Locate the cell with the specified text and output its (x, y) center coordinate. 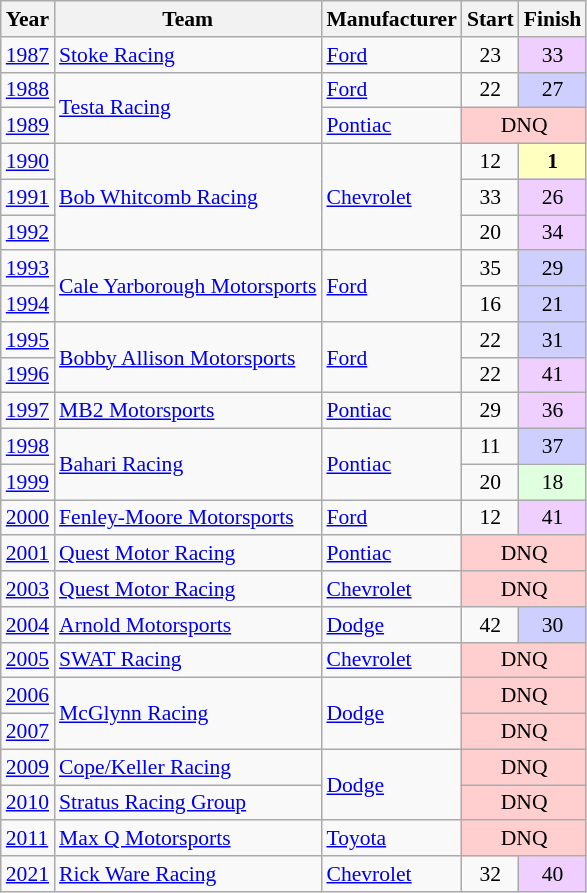
1994 (28, 304)
1997 (28, 411)
2005 (28, 660)
34 (553, 233)
2011 (28, 839)
Bobby Allison Motorsports (188, 358)
1999 (28, 482)
31 (553, 340)
26 (553, 197)
Fenley-Moore Motorsports (188, 518)
16 (490, 304)
Arnold Motorsports (188, 625)
Manufacturer (391, 19)
30 (553, 625)
2009 (28, 767)
Team (188, 19)
2000 (28, 518)
MB2 Motorsports (188, 411)
1996 (28, 375)
42 (490, 625)
2003 (28, 589)
2021 (28, 874)
Year (28, 19)
1989 (28, 126)
36 (553, 411)
1987 (28, 55)
1992 (28, 233)
35 (490, 269)
1995 (28, 340)
SWAT Racing (188, 660)
32 (490, 874)
37 (553, 447)
23 (490, 55)
1998 (28, 447)
1990 (28, 162)
2007 (28, 732)
1991 (28, 197)
Toyota (391, 839)
2001 (28, 554)
11 (490, 447)
1988 (28, 90)
2010 (28, 803)
18 (553, 482)
Testa Racing (188, 108)
Max Q Motorsports (188, 839)
Cope/Keller Racing (188, 767)
Start (490, 19)
Stratus Racing Group (188, 803)
Bob Whitcomb Racing (188, 198)
Cale Yarborough Motorsports (188, 286)
Rick Ware Racing (188, 874)
1 (553, 162)
40 (553, 874)
27 (553, 90)
2006 (28, 696)
21 (553, 304)
Stoke Racing (188, 55)
2004 (28, 625)
Bahari Racing (188, 464)
1993 (28, 269)
McGlynn Racing (188, 714)
Finish (553, 19)
